Return [x, y] of the center of cell containing provided text 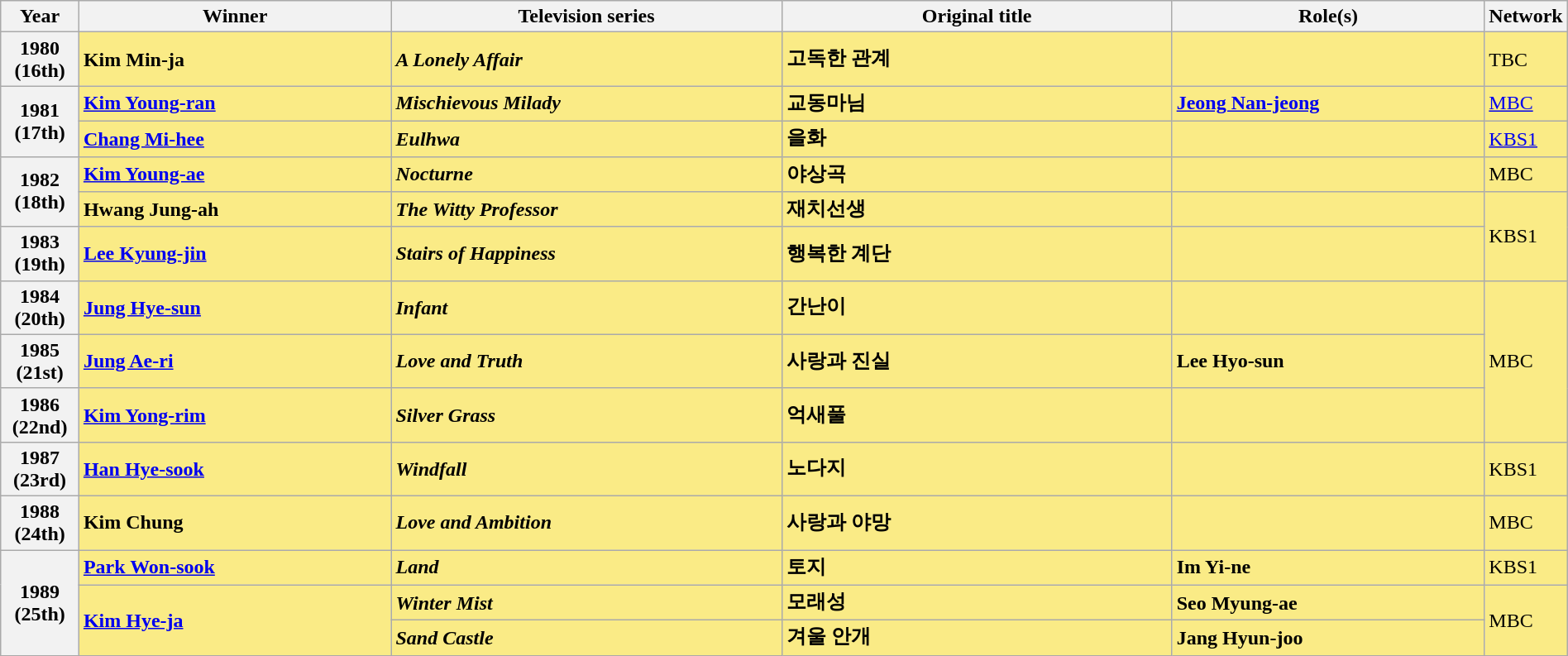
Land [586, 567]
행복한 계단 [977, 253]
Network [1526, 17]
Park Won-sook [235, 567]
사랑과 진실 [977, 361]
Jung Hye-sun [235, 308]
Silver Grass [586, 415]
Year [40, 17]
1980(16th) [40, 60]
을화 [977, 139]
토지 [977, 567]
1986(22nd) [40, 415]
Love and Truth [586, 361]
Role(s) [1328, 17]
Lee Kyung-jin [235, 253]
Eulhwa [586, 139]
Sand Castle [586, 639]
모래성 [977, 602]
간난이 [977, 308]
1987(23rd) [40, 468]
1985(21st) [40, 361]
재치선생 [977, 210]
The Witty Professor [586, 210]
Kim Young-ae [235, 174]
A Lonely Affair [586, 60]
Jung Ae-ri [235, 361]
교동마님 [977, 104]
Chang Mi-hee [235, 139]
1983(19th) [40, 253]
1982(18th) [40, 192]
Seo Myung-ae [1328, 602]
Jeong Nan-jeong [1328, 104]
Mischievous Milady [586, 104]
노다지 [977, 468]
Original title [977, 17]
Winter Mist [586, 602]
Winner [235, 17]
Nocturne [586, 174]
Im Yi-ne [1328, 567]
TBC [1526, 60]
1984(20th) [40, 308]
Stairs of Happiness [586, 253]
Kim Min-ja [235, 60]
1989(25th) [40, 602]
사랑과 야망 [977, 523]
Kim Young-ran [235, 104]
겨울 안개 [977, 639]
Kim Chung [235, 523]
1988(24th) [40, 523]
1981(17th) [40, 121]
Hwang Jung-ah [235, 210]
Love and Ambition [586, 523]
Kim Yong-rim [235, 415]
고독한 관계 [977, 60]
억새풀 [977, 415]
Lee Hyo-sun [1328, 361]
Windfall [586, 468]
Jang Hyun-joo [1328, 639]
야상곡 [977, 174]
Television series [586, 17]
Infant [586, 308]
Han Hye-sook [235, 468]
Kim Hye-ja [235, 620]
